Locate the cell with the specified text and output its (X, Y) center coordinate. 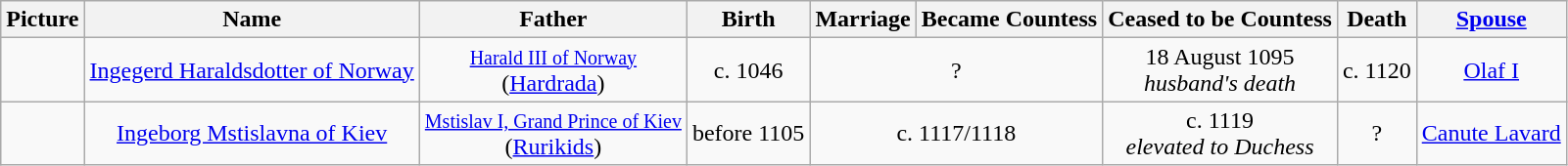
Mstislav I, Grand Prince of Kiev(Rurikids) (552, 133)
Canute Lavard (1491, 133)
Father (552, 20)
Ingegerd Haraldsdotter of Norway (252, 70)
Olaf I (1491, 70)
c. 1117/1118 (956, 133)
c. 1046 (748, 70)
Name (252, 20)
Death (1377, 20)
Picture (43, 20)
Birth (748, 20)
before 1105 (748, 133)
Ceased to be Countess (1220, 20)
Harald III of Norway (Hardrada) (552, 70)
c. 1119 elevated to Duchess (1220, 133)
c. 1120 (1377, 70)
Marriage (863, 20)
Became Countess (1009, 20)
Ingeborg Mstislavna of Kiev (252, 133)
Spouse (1491, 20)
18 August 1095 husband's death (1220, 70)
